Extract the (X, Y) coordinate from the center of the cell holding the provided text.  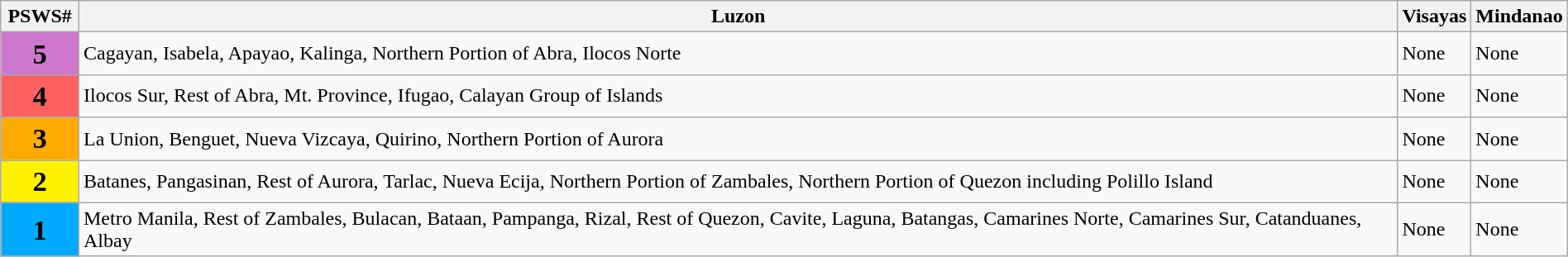
1 (40, 230)
Cagayan, Isabela, Apayao, Kalinga, Northern Portion of Abra, Ilocos Norte (738, 54)
La Union, Benguet, Nueva Vizcaya, Quirino, Northern Portion of Aurora (738, 139)
Ilocos Sur, Rest of Abra, Mt. Province, Ifugao, Calayan Group of Islands (738, 96)
Batanes, Pangasinan, Rest of Aurora, Tarlac, Nueva Ecija, Northern Portion of Zambales, Northern Portion of Quezon including Polillo Island (738, 182)
Luzon (738, 17)
2 (40, 182)
Visayas (1434, 17)
4 (40, 96)
Mindanao (1519, 17)
PSWS# (40, 17)
3 (40, 139)
5 (40, 54)
